Search for the cell housing the specified text and yield its [X, Y] center coordinate. 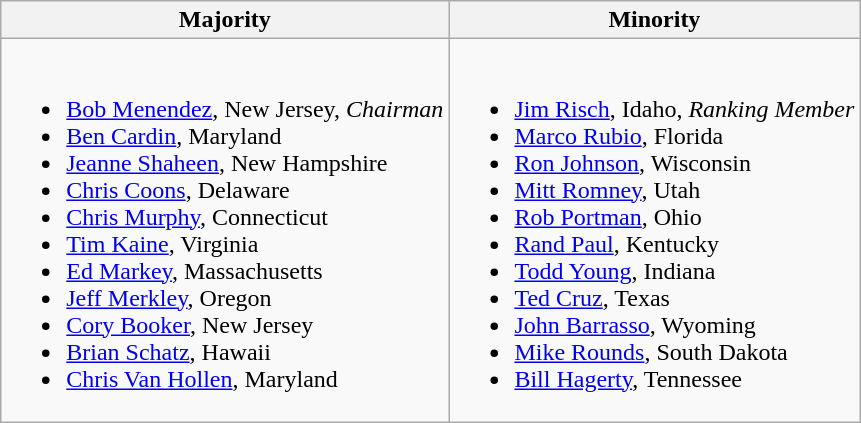
Minority [654, 20]
Majority [225, 20]
